Determine the (x, y) coordinate at the center of the cell enclosing the given text.  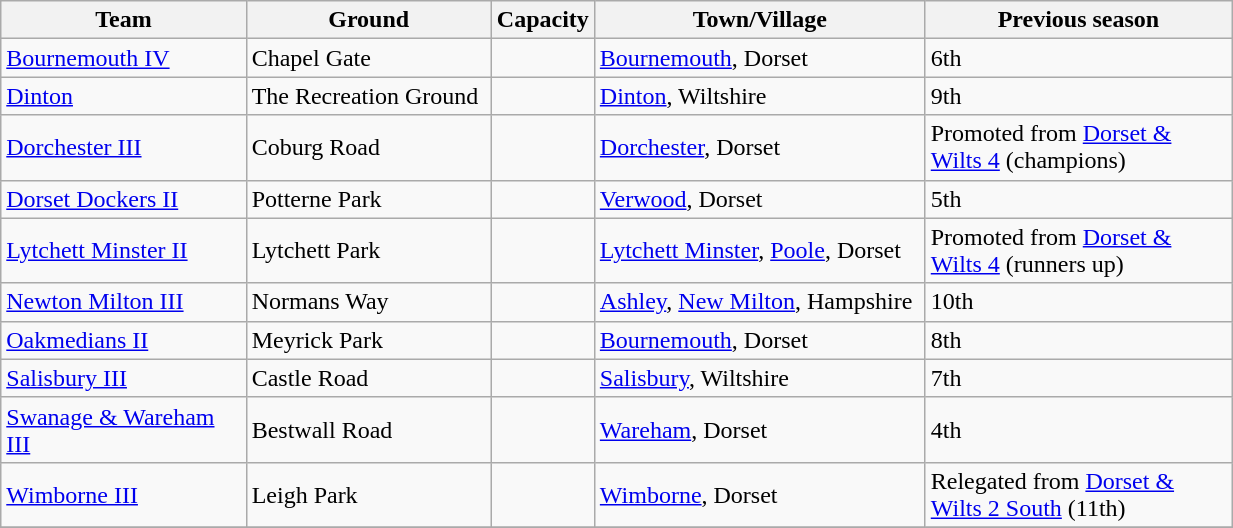
Castle Road (368, 378)
10th (1078, 302)
Lytchett Park (368, 250)
Oakmedians II (124, 340)
Newton Milton III (124, 302)
6th (1078, 58)
Team (124, 20)
Town/Village (760, 20)
Dorchester III (124, 148)
Salisbury III (124, 378)
Bournemouth IV (124, 58)
Promoted from Dorset & Wilts 4 (champions) (1078, 148)
Potterne Park (368, 199)
Chapel Gate (368, 58)
Normans Way (368, 302)
Previous season (1078, 20)
7th (1078, 378)
Verwood, Dorset (760, 199)
The Recreation Ground (368, 96)
Lytchett Minster II (124, 250)
Coburg Road (368, 148)
Leigh Park (368, 494)
Dinton, Wiltshire (760, 96)
5th (1078, 199)
Salisbury, Wiltshire (760, 378)
Wimborne, Dorset (760, 494)
Lytchett Minster, Poole, Dorset (760, 250)
Dinton (124, 96)
Wimborne III (124, 494)
Capacity (542, 20)
8th (1078, 340)
Promoted from Dorset & Wilts 4 (runners up) (1078, 250)
Relegated from Dorset & Wilts 2 South (11th) (1078, 494)
Swanage & Wareham III (124, 430)
Bestwall Road (368, 430)
Ashley, New Milton, Hampshire (760, 302)
Meyrick Park (368, 340)
Wareham, Dorset (760, 430)
9th (1078, 96)
Ground (368, 20)
4th (1078, 430)
Dorchester, Dorset (760, 148)
Dorset Dockers II (124, 199)
